From the cell containing the given text, extract its center point as (x, y) coordinate. 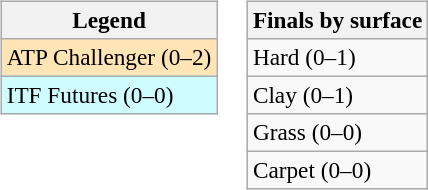
ITF Futures (0–0) (108, 95)
Legend (108, 20)
Hard (0–1) (337, 57)
Clay (0–1) (337, 95)
ATP Challenger (0–2) (108, 57)
Carpet (0–0) (337, 171)
Finals by surface (337, 20)
Grass (0–0) (337, 133)
